Output the (X, Y) coordinate of the center of the cell containing the given text.  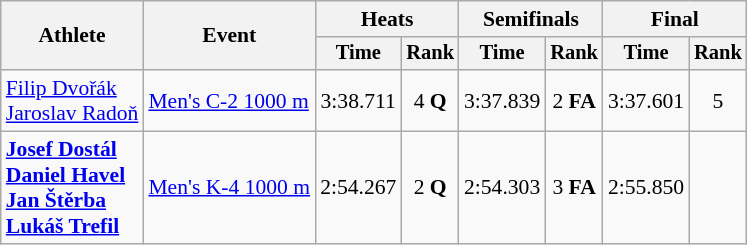
2 Q (430, 188)
3:38.711 (358, 100)
5 (718, 100)
2:54.267 (358, 188)
Men's C-2 1000 m (229, 100)
Final (675, 19)
Men's K-4 1000 m (229, 188)
2:54.303 (502, 188)
Heats (387, 19)
Event (229, 36)
Athlete (72, 36)
3 FA (574, 188)
Semifinals (531, 19)
2:55.850 (646, 188)
3:37.839 (502, 100)
Filip DvořákJaroslav Radoň (72, 100)
3:37.601 (646, 100)
4 Q (430, 100)
Josef DostálDaniel HavelJan ŠtěrbaLukáš Trefil (72, 188)
2 FA (574, 100)
